For the text-containing cell, return its midpoint in [X, Y] coordinate format. 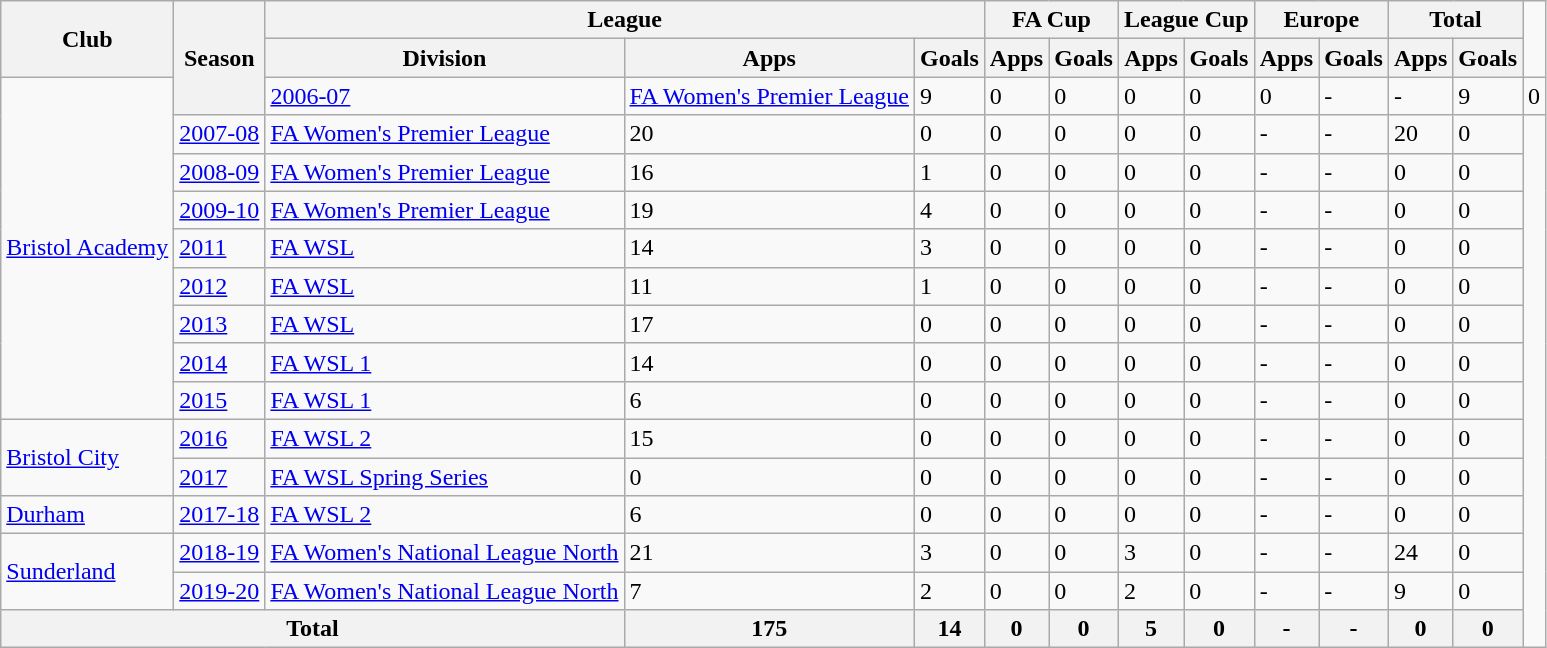
Bristol Academy [88, 248]
FA WSL Spring Series [444, 477]
19 [770, 210]
2014 [220, 362]
2008-09 [220, 172]
2017-18 [220, 515]
2012 [220, 286]
League Cup [1186, 20]
7 [770, 591]
21 [770, 553]
Season [220, 58]
Sunderland [88, 572]
FA Cup [1051, 20]
2016 [220, 438]
2017 [220, 477]
11 [770, 286]
Bristol City [88, 457]
2013 [220, 324]
2009-10 [220, 210]
2007-08 [220, 134]
175 [770, 629]
17 [770, 324]
16 [770, 172]
24 [1420, 553]
Club [88, 39]
2018-19 [220, 553]
Durham [88, 515]
4 [950, 210]
5 [1150, 629]
League [624, 20]
2015 [220, 400]
2019-20 [220, 591]
2006-07 [444, 96]
15 [770, 438]
Europe [1321, 20]
2011 [220, 248]
Division [444, 58]
